Detect which cell encompasses the target text, then output its (X, Y) center coordinate. 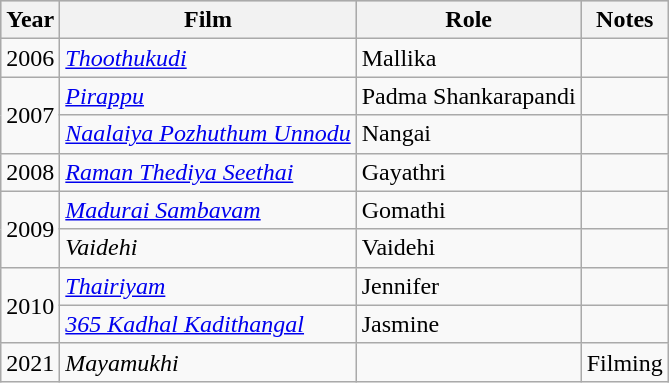
Raman Thediya Seethai (208, 172)
Jennifer (468, 286)
Filming (624, 362)
Thoothukudi (208, 58)
Pirappu (208, 96)
Naalaiya Pozhuthum Unnodu (208, 134)
365 Kadhal Kadithangal (208, 324)
2007 (30, 115)
Notes (624, 20)
Role (468, 20)
Film (208, 20)
Gayathri (468, 172)
Nangai (468, 134)
2021 (30, 362)
Madurai Sambavam (208, 210)
Mallika (468, 58)
2009 (30, 229)
Padma Shankarapandi (468, 96)
2006 (30, 58)
Thairiyam (208, 286)
Jasmine (468, 324)
Gomathi (468, 210)
Year (30, 20)
2008 (30, 172)
Mayamukhi (208, 362)
2010 (30, 305)
